Pinpoint the cell where the given text exists, returning its (x, y) midpoint coordinate. 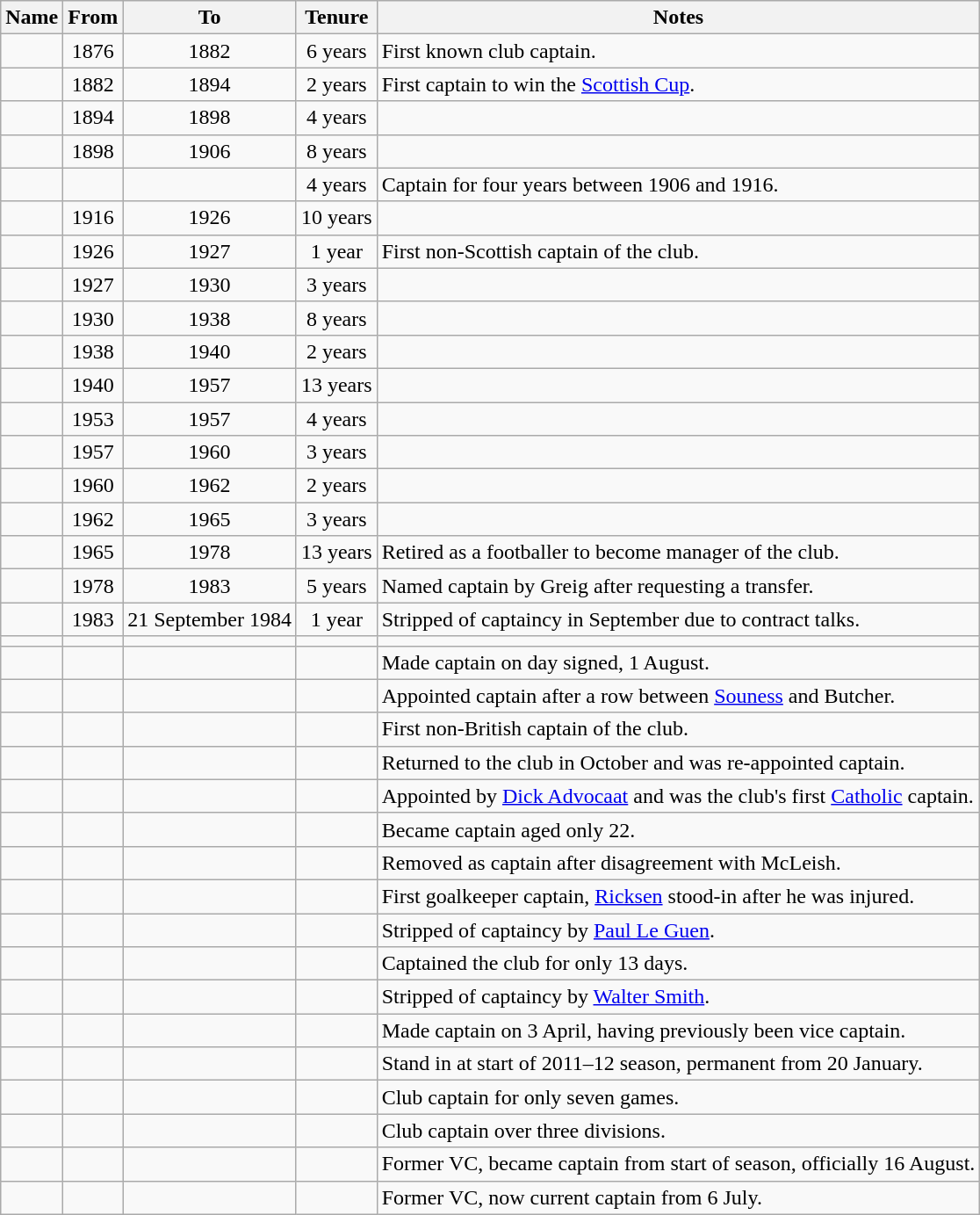
From (93, 18)
6 years (336, 51)
Stripped of captaincy in September due to contract talks. (678, 619)
1953 (93, 419)
Stand in at start of 2011–12 season, permanent from 20 January. (678, 1064)
Captained the club for only 13 days. (678, 964)
1876 (93, 51)
10 years (336, 218)
First non-Scottish captain of the club. (678, 251)
Former VC, now current captain from 6 July. (678, 1197)
Appointed by Dick Advocaat and was the club's first Catholic captain. (678, 796)
Made captain on day signed, 1 August. (678, 662)
5 years (336, 586)
Removed as captain after disagreement with McLeish. (678, 863)
Club captain over three divisions. (678, 1131)
Name (32, 18)
Stripped of captaincy by Walter Smith. (678, 997)
Stripped of captaincy by Paul Le Guen. (678, 930)
First known club captain. (678, 51)
To (210, 18)
First captain to win the Scottish Cup. (678, 84)
Notes (678, 18)
Returned to the club in October and was re-appointed captain. (678, 763)
1906 (210, 151)
21 September 1984 (210, 619)
Former VC, became captain from start of season, officially 16 August. (678, 1164)
1916 (93, 218)
Made captain on 3 April, having previously been vice captain. (678, 1031)
First non-British captain of the club. (678, 729)
Retired as a footballer to become manager of the club. (678, 553)
Club captain for only seven games. (678, 1097)
Became captain aged only 22. (678, 829)
Tenure (336, 18)
Captain for four years between 1906 and 1916. (678, 184)
Named captain by Greig after requesting a transfer. (678, 586)
First goalkeeper captain, Ricksen stood-in after he was injured. (678, 896)
Appointed captain after a row between Souness and Butcher. (678, 696)
